Identify which cell holds the provided text, then report its [X, Y] central coordinate. 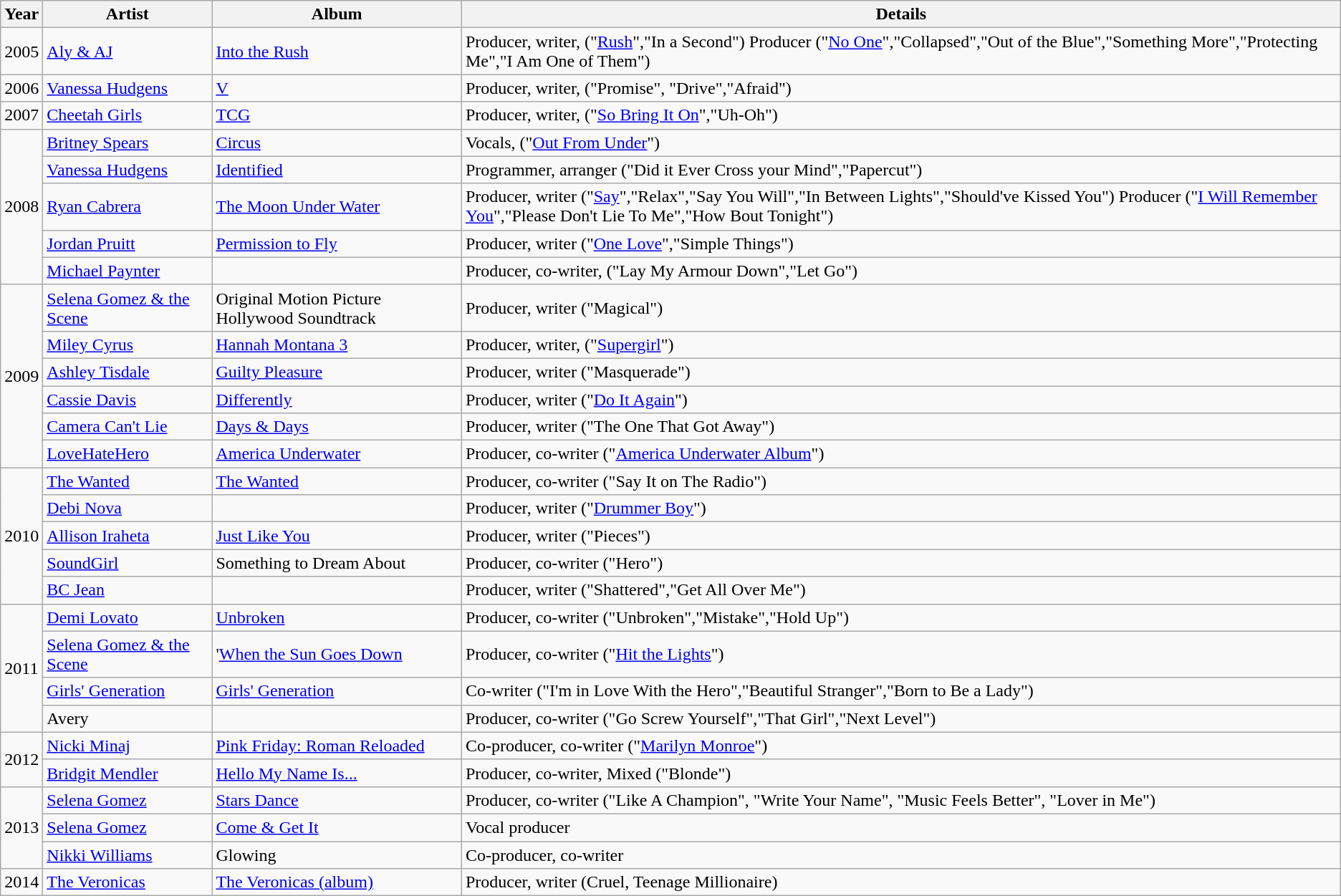
Producer, writer (Cruel, Teenage Millionaire) [901, 882]
Details [901, 14]
LoveHateHero [128, 454]
2005 [21, 52]
Producer, writer ("Do It Again") [901, 399]
Vocals, ("Out From Under") [901, 143]
Producer, co-writer ("Hero") [901, 563]
Artist [128, 14]
Producer, co-writer, ("Lay My Armour Down","Let Go") [901, 271]
2012 [21, 759]
Producer, co-writer ("Like A Champion", "Write Your Name", "Music Feels Better", "Lover in Me") [901, 800]
Producer, writer ("Masquerade") [901, 372]
V [337, 88]
2009 [21, 375]
Nikki Williams [128, 854]
Demi Lovato [128, 617]
Producer, co-writer, Mixed ("Blonde") [901, 773]
Cassie Davis [128, 399]
Allison Iraheta [128, 536]
Debi Nova [128, 509]
Stars Dance [337, 800]
2006 [21, 88]
Producer, writer, ("Supergirl") [901, 345]
The Moon Under Water [337, 206]
Producer, co-writer ("Go Screw Yourself","That Girl","Next Level") [901, 718]
Programmer, arranger ("Did it Ever Cross your Mind","Papercut") [901, 170]
Glowing [337, 854]
Pink Friday: Roman Reloaded [337, 746]
BC Jean [128, 590]
The Veronicas (album) [337, 882]
Guilty Pleasure [337, 372]
Just Like You [337, 536]
Avery [128, 718]
Cheetah Girls [128, 115]
Camera Can't Lie [128, 427]
Permission to Fly [337, 244]
Identified [337, 170]
America Underwater [337, 454]
Co-producer, co-writer [901, 854]
Album [337, 14]
Producer, writer ("Shattered","Get All Over Me") [901, 590]
Michael Paynter [128, 271]
2010 [21, 536]
Producer, writer, ("Promise", "Drive","Afraid") [901, 88]
Co-writer ("I'm in Love With the Hero","Beautiful Stranger","Born to Be a Lady") [901, 691]
SoundGirl [128, 563]
2011 [21, 668]
Into the Rush [337, 52]
The Veronicas [128, 882]
TCG [337, 115]
Co-producer, co-writer ("Marilyn Monroe") [901, 746]
Year [21, 14]
Ashley Tisdale [128, 372]
Producer, writer, ("So Bring It On","Uh-Oh") [901, 115]
Producer, co-writer ("America Underwater Album") [901, 454]
Miley Cyrus [128, 345]
Jordan Pruitt [128, 244]
Aly & AJ [128, 52]
Producer, writer, ("Rush","In a Second") Producer ("No One","Collapsed","Out of the Blue","Something More","Protecting Me","I Am One of Them") [901, 52]
Britney Spears [128, 143]
Nicki Minaj [128, 746]
Producer, writer ("Pieces") [901, 536]
Producer, co-writer ("Hit the Lights") [901, 655]
Bridgit Mendler [128, 773]
Hello My Name Is... [337, 773]
Producer, writer ("The One That Got Away") [901, 427]
Something to Dream About [337, 563]
Unbroken [337, 617]
Producer, co-writer ("Say It on The Radio") [901, 481]
Original Motion Picture Hollywood Soundtrack [337, 308]
2007 [21, 115]
Come & Get It [337, 827]
2008 [21, 206]
Days & Days [337, 427]
Circus [337, 143]
Producer, writer ("Drummer Boy") [901, 509]
Ryan Cabrera [128, 206]
'When the Sun Goes Down [337, 655]
2013 [21, 827]
Hannah Montana 3 [337, 345]
Producer, co-writer ("Unbroken","Mistake","Hold Up") [901, 617]
Differently [337, 399]
Producer, writer ("Magical") [901, 308]
2014 [21, 882]
Producer, writer ("One Love","Simple Things") [901, 244]
Vocal producer [901, 827]
